Scan for the cell matching the given text and deliver its (x, y) coordinate at center. 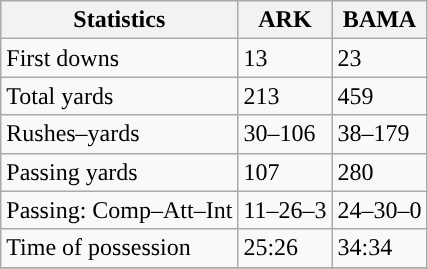
34:34 (380, 248)
280 (380, 172)
24–30–0 (380, 210)
BAMA (380, 20)
11–26–3 (285, 210)
Total yards (120, 96)
Statistics (120, 20)
107 (285, 172)
Passing yards (120, 172)
38–179 (380, 134)
30–106 (285, 134)
23 (380, 58)
First downs (120, 58)
13 (285, 58)
ARK (285, 20)
Passing: Comp–Att–Int (120, 210)
Rushes–yards (120, 134)
Time of possession (120, 248)
459 (380, 96)
213 (285, 96)
25:26 (285, 248)
